Pinpoint the cell where the given text exists, returning its (X, Y) midpoint coordinate. 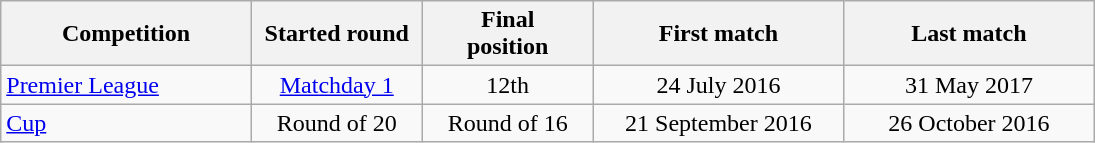
Cup (126, 123)
Competition (126, 34)
24 July 2016 (718, 85)
12th (508, 85)
First match (718, 34)
31 May 2017 (970, 85)
Round of 16 (508, 123)
26 October 2016 (970, 123)
21 September 2016 (718, 123)
Matchday 1 (336, 85)
Started round (336, 34)
Last match (970, 34)
Premier League (126, 85)
Round of 20 (336, 123)
Final position (508, 34)
